Identify which cell holds the provided text, then report its (x, y) central coordinate. 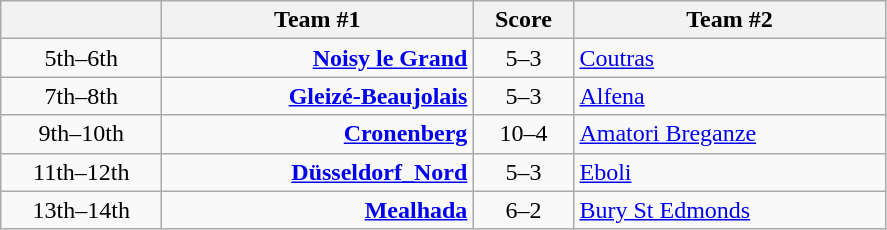
7th–8th (82, 96)
Düsseldorf_Nord (318, 172)
Coutras (730, 58)
5th–6th (82, 58)
Mealhada (318, 210)
6–2 (524, 210)
Noisy le Grand (318, 58)
Score (524, 20)
Gleizé-Beaujolais (318, 96)
Team #1 (318, 20)
9th–10th (82, 134)
13th–14th (82, 210)
Bury St Edmonds (730, 210)
10–4 (524, 134)
Eboli (730, 172)
Amatori Breganze (730, 134)
11th–12th (82, 172)
Cronenberg (318, 134)
Alfena (730, 96)
Team #2 (730, 20)
